Locate the cell with the specified text and output its (X, Y) center coordinate. 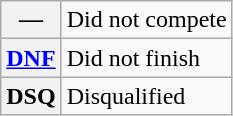
Did not compete (146, 20)
DNF (31, 58)
Did not finish (146, 58)
DSQ (31, 96)
Disqualified (146, 96)
— (31, 20)
